Search for the cell housing the specified text and yield its (X, Y) center coordinate. 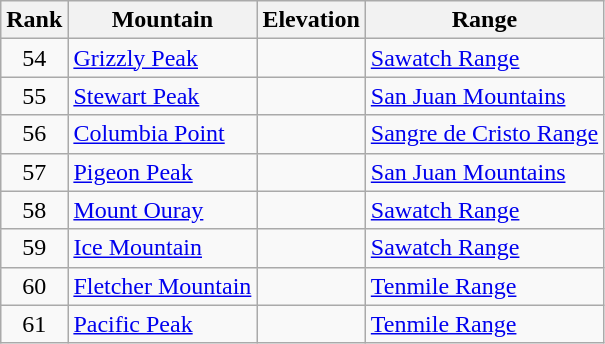
Mountain (162, 20)
Stewart Peak (162, 96)
Grizzly Peak (162, 58)
Pacific Peak (162, 324)
60 (34, 286)
Mount Ouray (162, 210)
59 (34, 248)
54 (34, 58)
Rank (34, 20)
56 (34, 134)
Ice Mountain (162, 248)
58 (34, 210)
Columbia Point (162, 134)
Elevation (311, 20)
61 (34, 324)
Fletcher Mountain (162, 286)
Range (484, 20)
55 (34, 96)
Sangre de Cristo Range (484, 134)
57 (34, 172)
Pigeon Peak (162, 172)
